Return the (x, y) coordinate for the center point of the cell that contains the specified text.  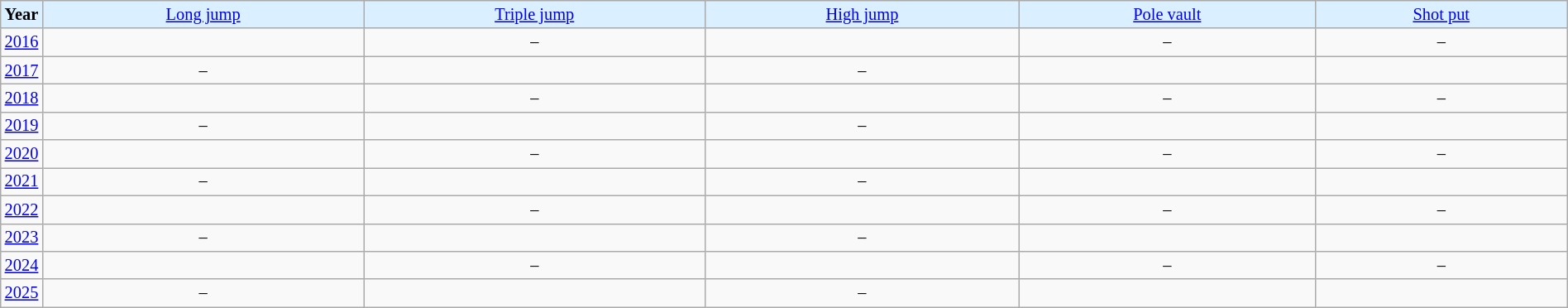
Long jump (203, 14)
Triple jump (534, 14)
2021 (22, 181)
Year (22, 14)
Shot put (1441, 14)
2018 (22, 98)
2023 (22, 238)
Pole vault (1167, 14)
2020 (22, 154)
2025 (22, 293)
2017 (22, 70)
2024 (22, 265)
2019 (22, 126)
2022 (22, 209)
2016 (22, 42)
High jump (862, 14)
